For the text-containing cell, return its midpoint in [X, Y] coordinate format. 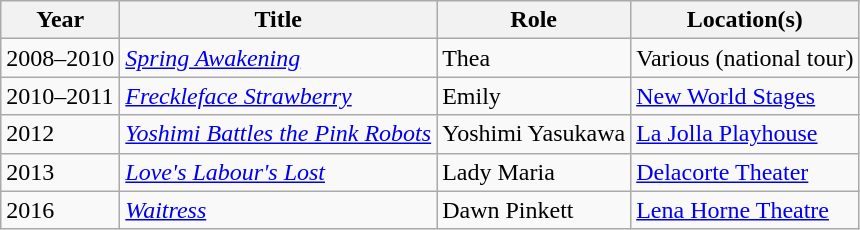
2008–2010 [60, 58]
Role [534, 20]
Waitress [278, 210]
2010–2011 [60, 96]
Year [60, 20]
Yoshimi Yasukawa [534, 134]
Love's Labour's Lost [278, 172]
Thea [534, 58]
Lady Maria [534, 172]
2013 [60, 172]
2012 [60, 134]
Emily [534, 96]
Delacorte Theater [745, 172]
Location(s) [745, 20]
Spring Awakening [278, 58]
Title [278, 20]
Yoshimi Battles the Pink Robots [278, 134]
Freckleface Strawberry [278, 96]
Various (national tour) [745, 58]
Lena Horne Theatre [745, 210]
La Jolla Playhouse [745, 134]
2016 [60, 210]
Dawn Pinkett [534, 210]
New World Stages [745, 96]
